Capture the cell that displays the provided text and extract its [x, y] central coordinate. 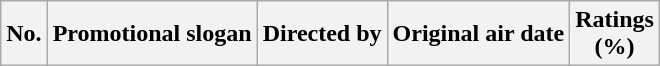
Original air date [478, 34]
Ratings(%) [615, 34]
No. [24, 34]
Directed by [322, 34]
Promotional slogan [152, 34]
